Capture the cell that displays the provided text and extract its [x, y] central coordinate. 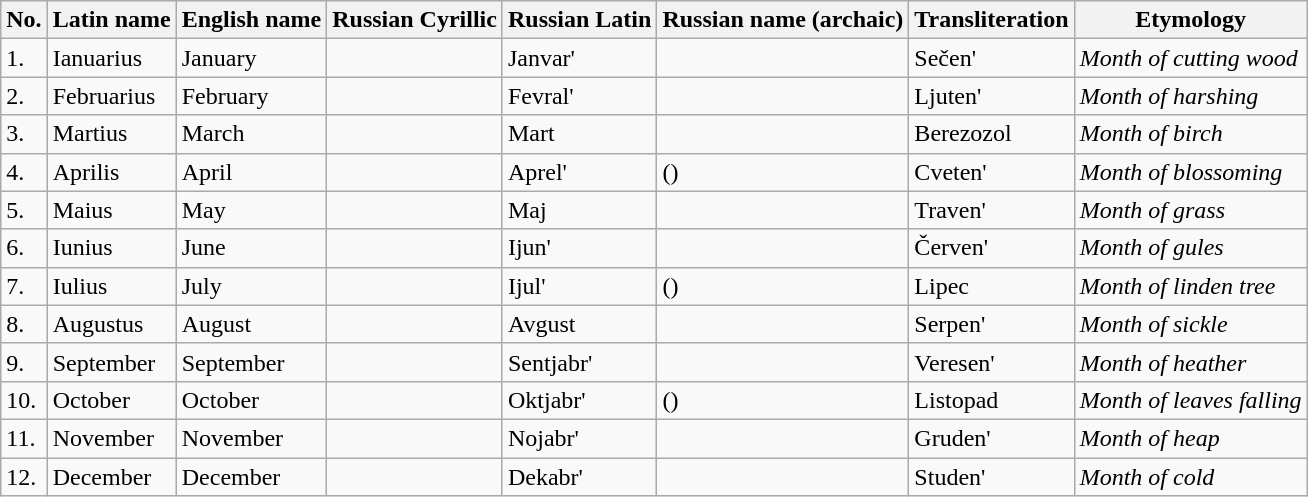
11. [24, 438]
Studen' [992, 477]
Janvar' [579, 58]
Month of grass [1190, 210]
Traven' [992, 210]
May [251, 210]
English name [251, 20]
Month of gules [1190, 248]
Červen' [992, 248]
No. [24, 20]
August [251, 324]
Month of cutting wood [1190, 58]
Etymology [1190, 20]
Sentjabr' [579, 362]
Maj [579, 210]
Month of leaves falling [1190, 400]
5. [24, 210]
Transliteration [992, 20]
Lipec [992, 286]
Month of sickle [1190, 324]
Ljuten' [992, 96]
March [251, 134]
3. [24, 134]
6. [24, 248]
Russian Cyrillic [415, 20]
Oktjabr' [579, 400]
Avgust [579, 324]
Mart [579, 134]
Gruden' [992, 438]
Ijun' [579, 248]
10. [24, 400]
Augustus [112, 324]
Month of harshing [1190, 96]
Month of cold [1190, 477]
Berezozol [992, 134]
Nojabr' [579, 438]
Aprel' [579, 172]
Russian Latin [579, 20]
Maius [112, 210]
Iulius [112, 286]
Month of birch [1190, 134]
Serpen' [992, 324]
Month of blossoming [1190, 172]
7. [24, 286]
Russian name (archaic) [783, 20]
Martius [112, 134]
June [251, 248]
Februarius [112, 96]
Veresen' [992, 362]
Month of heap [1190, 438]
Ijul' [579, 286]
Month of heather [1190, 362]
Ianuarius [112, 58]
2. [24, 96]
January [251, 58]
8. [24, 324]
Aprilis [112, 172]
July [251, 286]
April [251, 172]
Fevral' [579, 96]
9. [24, 362]
12. [24, 477]
Cveten' [992, 172]
Month of linden tree [1190, 286]
4. [24, 172]
February [251, 96]
Sečen' [992, 58]
Latin name [112, 20]
Dekabr' [579, 477]
1. [24, 58]
Listopad [992, 400]
Iunius [112, 248]
